Detect which cell encompasses the target text, then output its (x, y) center coordinate. 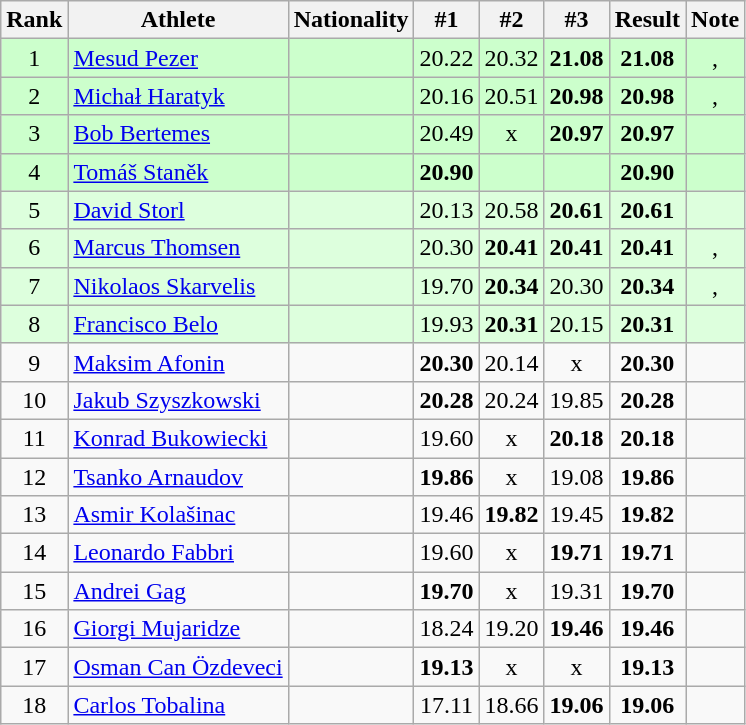
Francisco Belo (178, 324)
Marcus Thomsen (178, 248)
Andrei Gag (178, 591)
20.32 (512, 58)
Nikolaos Skarvelis (178, 286)
20.49 (446, 134)
19.85 (576, 400)
7 (34, 286)
Nationality (351, 20)
20.13 (446, 210)
6 (34, 248)
1 (34, 58)
Note (716, 20)
12 (34, 477)
Rank (34, 20)
19.20 (512, 629)
Giorgi Mujaridze (178, 629)
9 (34, 362)
20.51 (512, 96)
#1 (446, 20)
#2 (512, 20)
16 (34, 629)
8 (34, 324)
Athlete (178, 20)
Osman Can Özdeveci (178, 667)
#3 (576, 20)
4 (34, 172)
17 (34, 667)
Tsanko Arnaudov (178, 477)
18 (34, 705)
20.14 (512, 362)
10 (34, 400)
14 (34, 553)
5 (34, 210)
David Storl (178, 210)
13 (34, 515)
Maksim Afonin (178, 362)
20.15 (576, 324)
18.66 (512, 705)
Michał Haratyk (178, 96)
20.16 (446, 96)
20.24 (512, 400)
2 (34, 96)
20.22 (446, 58)
Asmir Kolašinac (178, 515)
Carlos Tobalina (178, 705)
3 (34, 134)
19.45 (576, 515)
15 (34, 591)
Mesud Pezer (178, 58)
19.93 (446, 324)
Bob Bertemes (178, 134)
19.08 (576, 477)
20.58 (512, 210)
17.11 (446, 705)
Tomáš Staněk (178, 172)
Jakub Szyszkowski (178, 400)
11 (34, 438)
Result (647, 20)
19.31 (576, 591)
18.24 (446, 629)
Leonardo Fabbri (178, 553)
Konrad Bukowiecki (178, 438)
